Locate the cell with the specified text and output its (x, y) center coordinate. 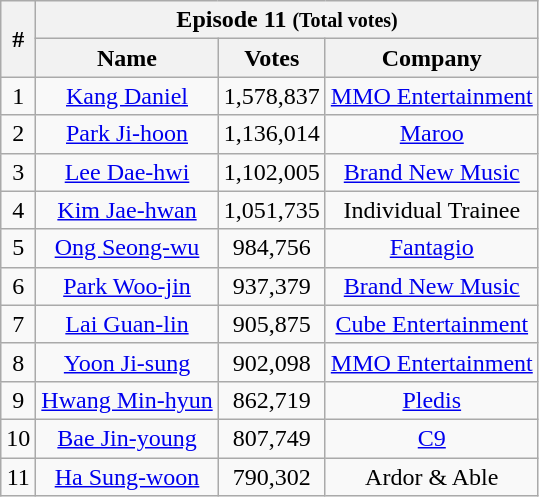
Individual Trainee (432, 210)
1,102,005 (272, 172)
1,578,837 (272, 96)
1,136,014 (272, 134)
6 (18, 286)
1,051,735 (272, 210)
Ha Sung-woon (127, 477)
Yoon Ji-sung (127, 362)
Lee Dae-hwi (127, 172)
Hwang Min-hyun (127, 400)
4 (18, 210)
Ardor & Able (432, 477)
Company (432, 58)
Park Ji-hoon (127, 134)
5 (18, 248)
3 (18, 172)
Bae Jin-young (127, 438)
Pledis (432, 400)
Episode 11 (Total votes) (287, 20)
Lai Guan-lin (127, 324)
1 (18, 96)
Maroo (432, 134)
Kim Jae-hwan (127, 210)
8 (18, 362)
Name (127, 58)
Ong Seong-wu (127, 248)
C9 (432, 438)
807,749 (272, 438)
10 (18, 438)
Cube Entertainment (432, 324)
862,719 (272, 400)
Fantagio (432, 248)
9 (18, 400)
790,302 (272, 477)
7 (18, 324)
Park Woo-jin (127, 286)
905,875 (272, 324)
2 (18, 134)
# (18, 39)
11 (18, 477)
902,098 (272, 362)
Kang Daniel (127, 96)
984,756 (272, 248)
Votes (272, 58)
937,379 (272, 286)
